Detect which cell encompasses the target text, then output its [X, Y] center coordinate. 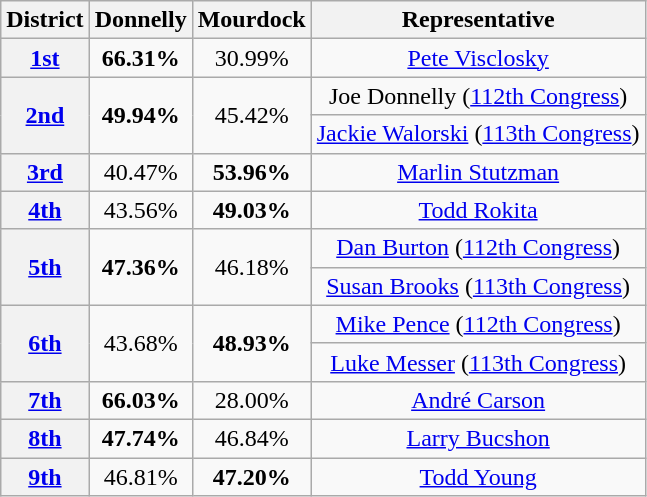
6th [45, 343]
8th [45, 438]
9th [45, 477]
Dan Burton (112th Congress) [478, 248]
Todd Young [478, 477]
2nd [45, 115]
Susan Brooks (113th Congress) [478, 286]
46.84% [252, 438]
3rd [45, 172]
Luke Messer (113th Congress) [478, 362]
47.74% [140, 438]
4th [45, 210]
Marlin Stutzman [478, 172]
48.93% [252, 343]
46.81% [140, 477]
7th [45, 400]
45.42% [252, 115]
43.56% [140, 210]
André Carson [478, 400]
Jackie Walorski (113th Congress) [478, 134]
Mourdock [252, 20]
47.36% [140, 267]
Donnelly [140, 20]
District [45, 20]
Mike Pence (112th Congress) [478, 324]
49.94% [140, 115]
49.03% [252, 210]
53.96% [252, 172]
47.20% [252, 477]
5th [45, 267]
Larry Bucshon [478, 438]
Pete Visclosky [478, 58]
40.47% [140, 172]
43.68% [140, 343]
Representative [478, 20]
30.99% [252, 58]
28.00% [252, 400]
Todd Rokita [478, 210]
Joe Donnelly (112th Congress) [478, 96]
66.31% [140, 58]
1st [45, 58]
46.18% [252, 267]
66.03% [140, 400]
